Scan for the cell matching the given text and deliver its (x, y) coordinate at center. 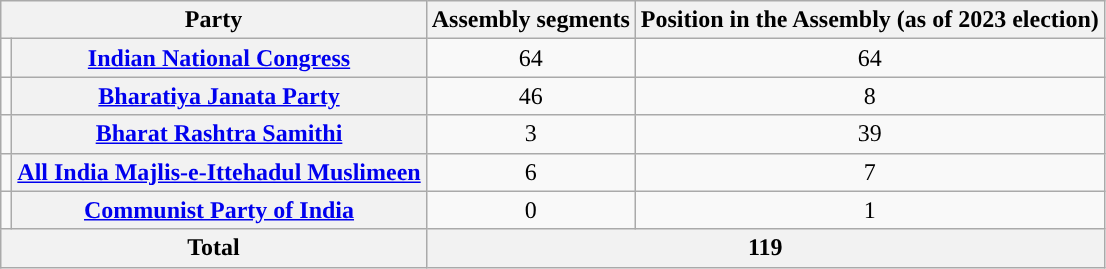
8 (870, 96)
Bharatiya Janata Party (219, 96)
39 (870, 134)
Assembly segments (530, 20)
Party (214, 20)
Communist Party of India (219, 210)
6 (530, 172)
All India Majlis-e-Ittehadul Muslimeen (219, 172)
119 (765, 248)
7 (870, 172)
Position in the Assembly (as of 2023 election) (870, 20)
Bharat Rashtra Samithi (219, 134)
3 (530, 134)
1 (870, 210)
0 (530, 210)
Indian National Congress (219, 58)
Total (214, 248)
46 (530, 96)
